Pinpoint the cell where the given text exists, returning its (x, y) midpoint coordinate. 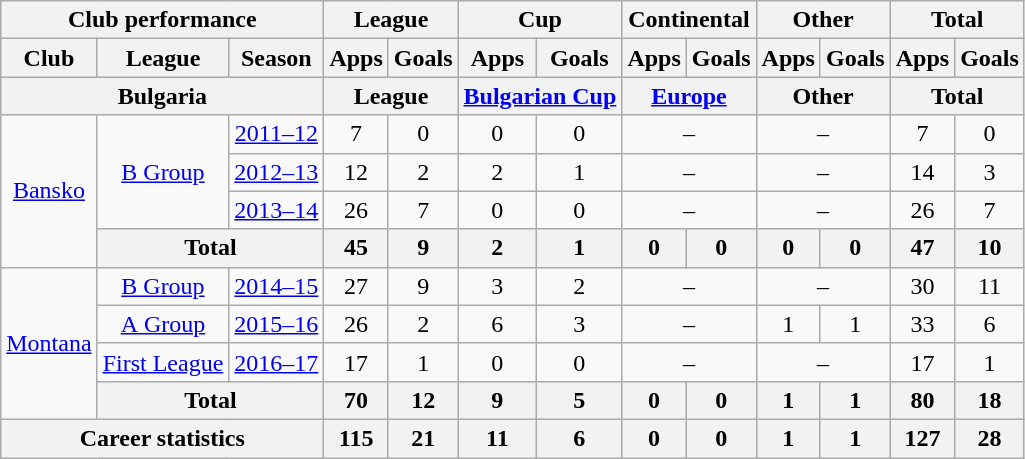
10 (990, 248)
2013–14 (276, 210)
80 (922, 400)
28 (990, 438)
2015–16 (276, 324)
2014–15 (276, 286)
Season (276, 58)
18 (990, 400)
Montana (49, 343)
А Group (163, 324)
47 (922, 248)
2012–13 (276, 172)
Continental (689, 20)
5 (580, 400)
Bansko (49, 191)
21 (423, 438)
Bulgarian Cup (540, 96)
2016–17 (276, 362)
45 (356, 248)
115 (356, 438)
2011–12 (276, 134)
Club performance (162, 20)
127 (922, 438)
14 (922, 172)
Career statistics (162, 438)
30 (922, 286)
70 (356, 400)
Bulgaria (162, 96)
Cup (540, 20)
Europe (689, 96)
27 (356, 286)
33 (922, 324)
First League (163, 362)
Club (49, 58)
